Capture the cell that displays the provided text and extract its (X, Y) central coordinate. 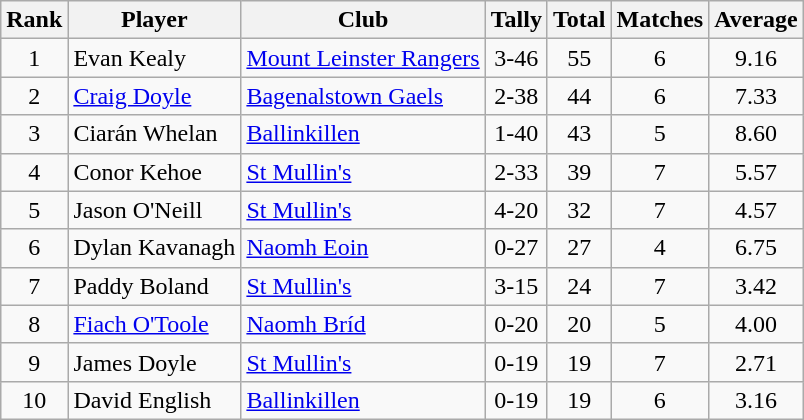
Club (363, 20)
Evan Kealy (154, 58)
10 (34, 400)
9 (34, 362)
Matches (660, 20)
2-38 (516, 96)
3-46 (516, 58)
Average (756, 20)
Naomh Bríd (363, 324)
1-40 (516, 134)
7.33 (756, 96)
27 (579, 248)
Jason O'Neill (154, 210)
43 (579, 134)
Tally (516, 20)
2 (34, 96)
David English (154, 400)
3.16 (756, 400)
3 (34, 134)
3.42 (756, 286)
Bagenalstown Gaels (363, 96)
1 (34, 58)
39 (579, 172)
20 (579, 324)
3-15 (516, 286)
44 (579, 96)
2.71 (756, 362)
Total (579, 20)
Conor Kehoe (154, 172)
Craig Doyle (154, 96)
Rank (34, 20)
Mount Leinster Rangers (363, 58)
55 (579, 58)
24 (579, 286)
Naomh Eoin (363, 248)
4-20 (516, 210)
Fiach O'Toole (154, 324)
0-27 (516, 248)
32 (579, 210)
Dylan Kavanagh (154, 248)
4.57 (756, 210)
5.57 (756, 172)
8 (34, 324)
6.75 (756, 248)
4.00 (756, 324)
Ciarán Whelan (154, 134)
0-20 (516, 324)
2-33 (516, 172)
8.60 (756, 134)
Paddy Boland (154, 286)
James Doyle (154, 362)
9.16 (756, 58)
Player (154, 20)
